Identify which cell holds the provided text, then report its (X, Y) central coordinate. 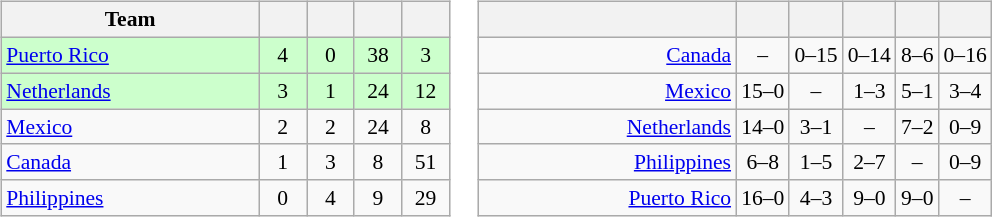
0–15 (816, 55)
0–14 (870, 55)
29 (426, 198)
9 (378, 198)
5–1 (918, 91)
3–4 (964, 91)
2–7 (870, 162)
8–6 (918, 55)
7–2 (918, 127)
0–16 (964, 55)
Team (130, 20)
15–0 (762, 91)
12 (426, 91)
3–1 (816, 127)
14–0 (762, 127)
1–5 (816, 162)
51 (426, 162)
16–0 (762, 198)
6–8 (762, 162)
38 (378, 55)
1–3 (870, 91)
4–3 (816, 198)
